Search for the cell housing the specified text and yield its [x, y] center coordinate. 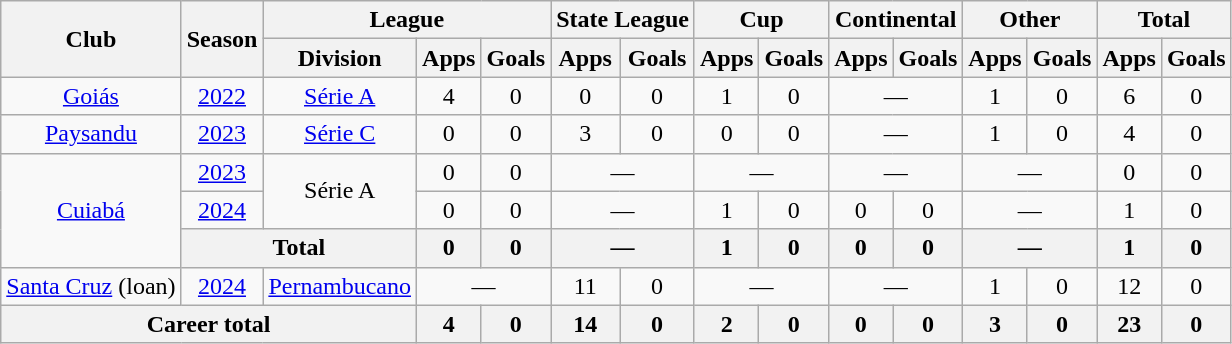
6 [1129, 96]
Division [340, 58]
Other [1030, 20]
Pernambucano [340, 286]
23 [1129, 324]
12 [1129, 286]
Career total [209, 324]
2 [726, 324]
2022 [222, 96]
Season [222, 39]
Santa Cruz (loan) [91, 286]
Goiás [91, 96]
Cup [761, 20]
Paysandu [91, 134]
11 [586, 286]
14 [586, 324]
Cuiabá [91, 210]
Série C [340, 134]
Club [91, 39]
State League [623, 20]
Continental [896, 20]
League [407, 20]
